Detect which cell encompasses the target text, then output its (x, y) center coordinate. 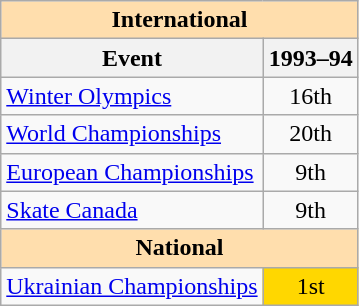
1st (310, 286)
International (180, 20)
1993–94 (310, 58)
National (180, 248)
Event (132, 58)
Winter Olympics (132, 96)
World Championships (132, 134)
European Championships (132, 172)
16th (310, 96)
Ukrainian Championships (132, 286)
Skate Canada (132, 210)
20th (310, 134)
